Find where the given text appears and provide that cell's center as [x, y] coordinate. 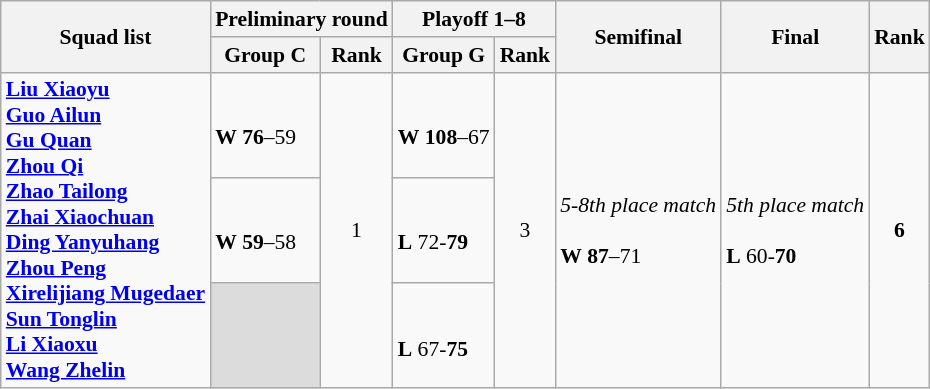
L 72-79 [444, 230]
Group C [265, 55]
6 [900, 230]
L 67-75 [444, 336]
Final [795, 36]
Semifinal [638, 36]
Preliminary round [302, 19]
Group G [444, 55]
Squad list [106, 36]
W 76–59 [265, 124]
Playoff 1–8 [474, 19]
1 [356, 230]
5-8th place matchW 87–71 [638, 230]
3 [526, 230]
Liu XiaoyuGuo AilunGu QuanZhou QiZhao TailongZhai XiaochuanDing YanyuhangZhou PengXirelijiang MugedaerSun TonglinLi XiaoxuWang Zhelin [106, 230]
W 59–58 [265, 230]
5th place matchL 60-70 [795, 230]
W 108–67 [444, 124]
